Identify which cell holds the provided text, then report its [X, Y] central coordinate. 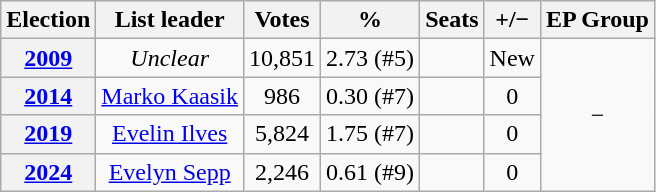
1.75 (#7) [370, 134]
EP Group [597, 20]
2,246 [282, 172]
2.73 (#5) [370, 58]
Votes [282, 20]
Marko Kaasik [170, 96]
Evelyn Sepp [170, 172]
Unclear [170, 58]
986 [282, 96]
Election [48, 20]
Seats [452, 20]
% [370, 20]
5,824 [282, 134]
List leader [170, 20]
Evelin Ilves [170, 134]
2009 [48, 58]
− [597, 115]
New [512, 58]
0.30 (#7) [370, 96]
0.61 (#9) [370, 172]
2014 [48, 96]
2024 [48, 172]
2019 [48, 134]
+/− [512, 20]
10,851 [282, 58]
